Detect which cell encompasses the target text, then output its (X, Y) center coordinate. 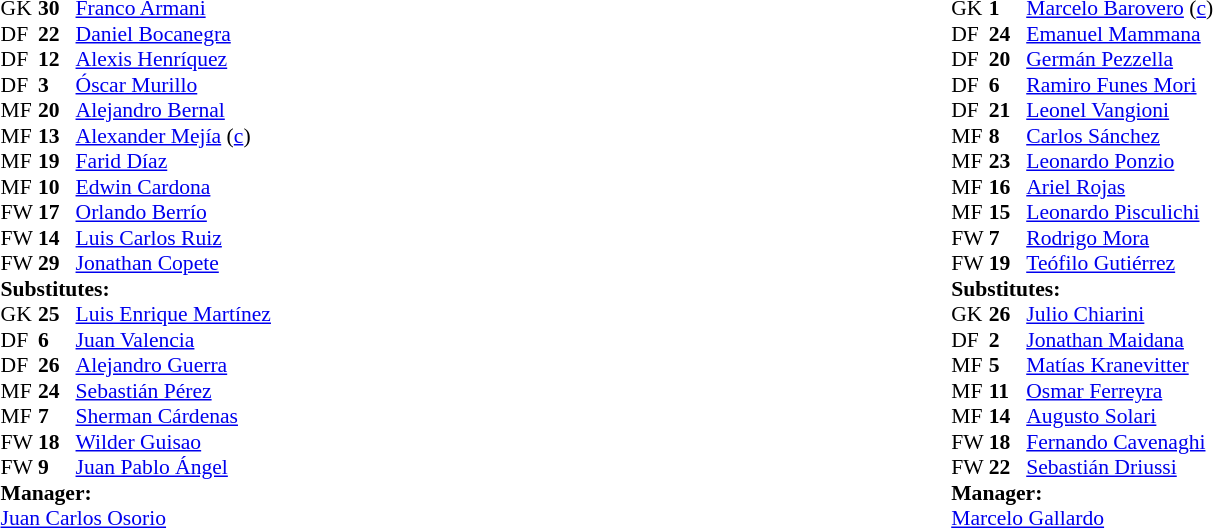
Ramiro Funes Mori (1120, 85)
11 (1008, 391)
Fernando Cavenaghi (1120, 442)
Sherman Cárdenas (174, 417)
Emanuel Mammana (1120, 34)
10 (57, 187)
Teófilo Gutiérrez (1120, 263)
Rodrigo Mora (1120, 238)
Juan Pablo Ángel (174, 467)
Augusto Solari (1120, 417)
Farid Díaz (174, 161)
Wilder Guisao (174, 442)
Óscar Murillo (174, 85)
Osmar Ferreyra (1120, 391)
25 (57, 315)
13 (57, 136)
Luis Carlos Ruiz (174, 238)
21 (1008, 111)
9 (57, 467)
2 (1008, 340)
Julio Chiarini (1120, 315)
Daniel Bocanegra (174, 34)
12 (57, 59)
Edwin Cardona (174, 187)
Ariel Rojas (1120, 187)
Orlando Berrío (174, 213)
29 (57, 263)
Alexander Mejía (c) (174, 136)
Leonardo Pisculichi (1120, 213)
Germán Pezzella (1120, 59)
Alexis Henríquez (174, 59)
Matías Kranevitter (1120, 365)
8 (1008, 136)
Leonel Vangioni (1120, 111)
5 (1008, 365)
Alejandro Guerra (174, 365)
Jonathan Copete (174, 263)
Luis Enrique Martínez (174, 315)
Sebastián Pérez (174, 391)
Sebastián Driussi (1120, 467)
Alejandro Bernal (174, 111)
16 (1008, 187)
15 (1008, 213)
23 (1008, 161)
3 (57, 85)
Jonathan Maidana (1120, 340)
17 (57, 213)
Juan Valencia (174, 340)
Carlos Sánchez (1120, 136)
Leonardo Ponzio (1120, 161)
